Detect which cell encompasses the target text, then output its (x, y) center coordinate. 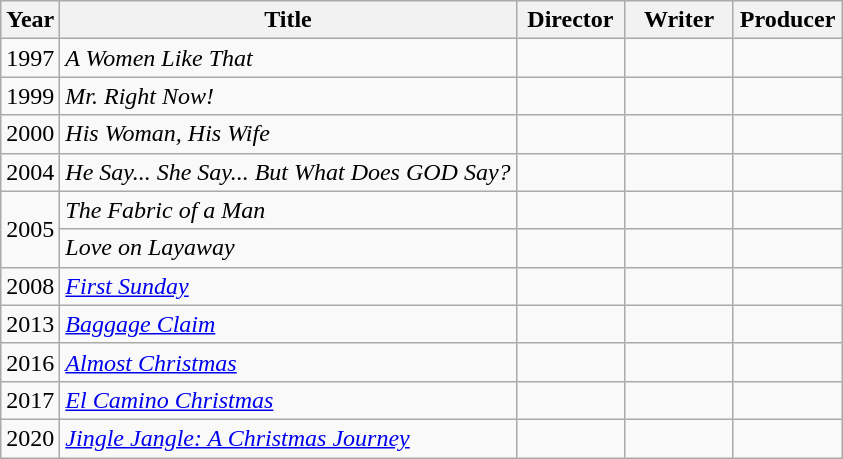
He Say... She Say... But What Does GOD Say? (288, 172)
Writer (680, 20)
Director (570, 20)
Year (30, 20)
Jingle Jangle: A Christmas Journey (288, 438)
First Sunday (288, 286)
El Camino Christmas (288, 400)
2004 (30, 172)
1999 (30, 96)
2017 (30, 400)
2005 (30, 229)
Title (288, 20)
2020 (30, 438)
Mr. Right Now! (288, 96)
2000 (30, 134)
The Fabric of a Man (288, 210)
Almost Christmas (288, 362)
Producer (788, 20)
His Woman, His Wife (288, 134)
1997 (30, 58)
2008 (30, 286)
Baggage Claim (288, 324)
2016 (30, 362)
2013 (30, 324)
A Women Like That (288, 58)
Love on Layaway (288, 248)
